Determine the [X, Y] coordinate at the center of the cell enclosing the given text.  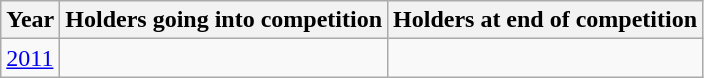
Holders at end of competition [546, 20]
Holders going into competition [224, 20]
2011 [30, 58]
Year [30, 20]
